From the cell containing the given text, extract its center point as (X, Y) coordinate. 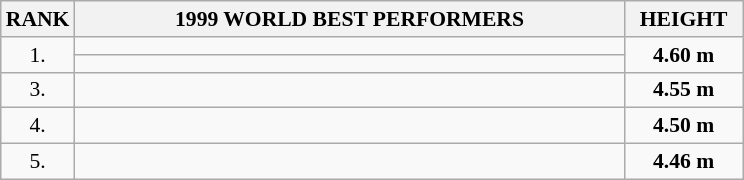
HEIGHT (684, 19)
4.55 m (684, 90)
1999 WORLD BEST PERFORMERS (349, 19)
RANK (38, 19)
4. (38, 126)
4.60 m (684, 55)
4.50 m (684, 126)
3. (38, 90)
5. (38, 162)
1. (38, 55)
4.46 m (684, 162)
